Extract the (X, Y) coordinate from the center of the cell holding the provided text.  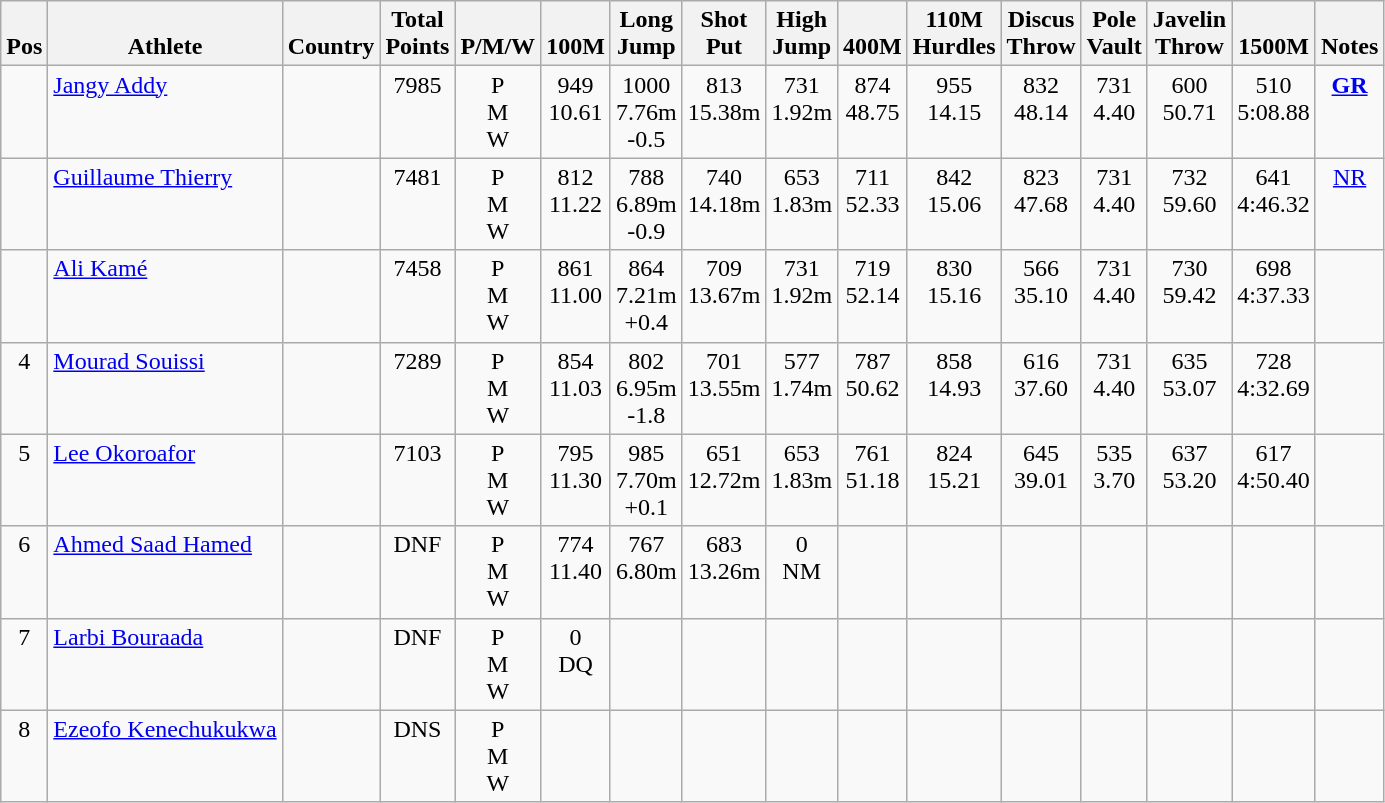
4 (24, 388)
87448.75 (873, 112)
6984:37.33 (1274, 296)
65112.72m (724, 480)
71152.33 (873, 204)
84215.06 (954, 204)
1500M (1274, 34)
Lee Okoroafor (165, 480)
9857.70m+0.1 (646, 480)
8026.95m-1.8 (646, 388)
95514.15 (954, 112)
Notes (1349, 34)
GR (1349, 112)
Larbi Bouraada (165, 664)
PoleVault (1114, 34)
Athlete (165, 34)
400M (873, 34)
63553.07 (1189, 388)
Guillaume Thierry (165, 204)
Mourad Souissi (165, 388)
7481 (418, 204)
85411.03 (576, 388)
7676.80m (646, 572)
100M (576, 34)
P/M/W (498, 34)
7886.89m-0.9 (646, 204)
5771.74m (802, 388)
TotalPoints (418, 34)
61637.60 (1041, 388)
81315.38m (724, 112)
63753.20 (1189, 480)
0NM (802, 572)
6 (24, 572)
73259.60 (1189, 204)
JavelinThrow (1189, 34)
76151.18 (873, 480)
0DQ (576, 664)
60050.71 (1189, 112)
70913.67m (724, 296)
7458 (418, 296)
82415.21 (954, 480)
Ali Kamé (165, 296)
56635.10 (1041, 296)
85814.93 (954, 388)
Ezeofo Kenechukukwa (165, 756)
7985 (418, 112)
79511.30 (576, 480)
83248.14 (1041, 112)
10007.76m-0.5 (646, 112)
5 (24, 480)
Ahmed Saad Hamed (165, 572)
73059.42 (1189, 296)
6174:50.40 (1274, 480)
NR (1349, 204)
Pos (24, 34)
7 (24, 664)
110MHurdles (954, 34)
94910.61 (576, 112)
7103 (418, 480)
5353.70 (1114, 480)
8647.21m+0.4 (646, 296)
LongJump (646, 34)
Country (331, 34)
82347.68 (1041, 204)
6414:46.32 (1274, 204)
78750.62 (873, 388)
83015.16 (954, 296)
7284:32.69 (1274, 388)
74014.18m (724, 204)
Jangy Addy (165, 112)
DNS (418, 756)
71952.14 (873, 296)
DiscusThrow (1041, 34)
86111.00 (576, 296)
ShotPut (724, 34)
77411.40 (576, 572)
8 (24, 756)
68313.26m (724, 572)
81211.22 (576, 204)
7289 (418, 388)
64539.01 (1041, 480)
5105:08.88 (1274, 112)
70113.55m (724, 388)
HighJump (802, 34)
